For the text-containing cell, return its midpoint in [x, y] coordinate format. 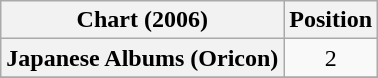
2 [331, 58]
Japanese Albums (Oricon) [142, 58]
Chart (2006) [142, 20]
Position [331, 20]
